Return the [x, y] coordinate for the center point of the cell that contains the specified text.  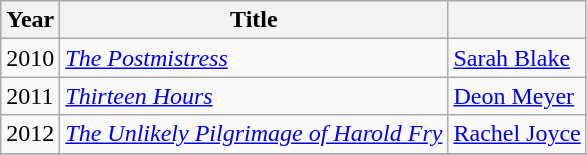
2010 [30, 58]
The Unlikely Pilgrimage of Harold Fry [254, 134]
Thirteen Hours [254, 96]
Year [30, 20]
Deon Meyer [517, 96]
Title [254, 20]
Rachel Joyce [517, 134]
2011 [30, 96]
The Postmistress [254, 58]
2012 [30, 134]
Sarah Blake [517, 58]
